Detect which cell encompasses the target text, then output its (x, y) center coordinate. 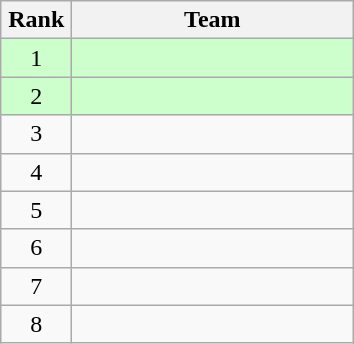
2 (36, 96)
4 (36, 172)
1 (36, 58)
3 (36, 134)
Rank (36, 20)
8 (36, 324)
7 (36, 286)
6 (36, 248)
5 (36, 210)
Team (212, 20)
